For the text-containing cell, return its midpoint in [x, y] coordinate format. 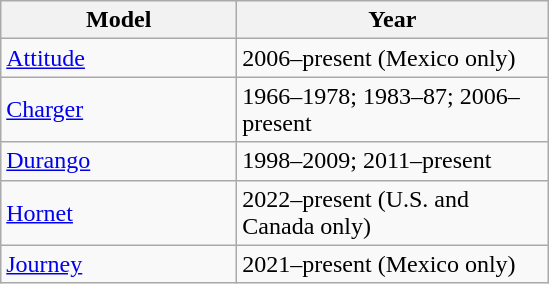
Model [119, 20]
2006–present (Mexico only) [392, 58]
Attitude [119, 58]
Durango [119, 161]
Charger [119, 110]
1998–2009; 2011–present [392, 161]
2022–present (U.S. and Canada only) [392, 212]
2021–present (Mexico only) [392, 264]
Journey [119, 264]
Hornet [119, 212]
Year [392, 20]
1966–1978; 1983–87; 2006–present [392, 110]
